Capture the cell that displays the provided text and extract its (X, Y) central coordinate. 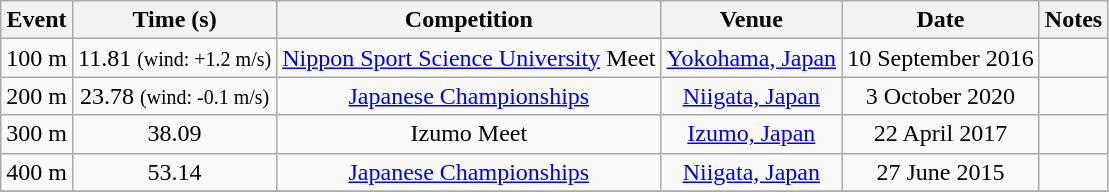
300 m (37, 134)
3 October 2020 (941, 96)
Yokohama, Japan (752, 58)
53.14 (174, 172)
Notes (1073, 20)
Date (941, 20)
11.81 (wind: +1.2 m/s) (174, 58)
Izumo Meet (469, 134)
Time (s) (174, 20)
Venue (752, 20)
Competition (469, 20)
23.78 (wind: -0.1 m/s) (174, 96)
Nippon Sport Science University Meet (469, 58)
22 April 2017 (941, 134)
27 June 2015 (941, 172)
10 September 2016 (941, 58)
100 m (37, 58)
Izumo, Japan (752, 134)
Event (37, 20)
38.09 (174, 134)
200 m (37, 96)
400 m (37, 172)
